Scan for the cell matching the given text and deliver its (x, y) coordinate at center. 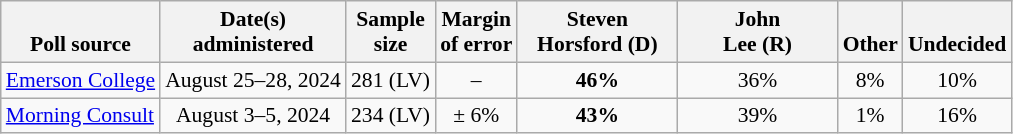
August 3–5, 2024 (253, 116)
StevenHorsford (D) (597, 32)
43% (597, 116)
Other (870, 32)
August 25–28, 2024 (253, 80)
Marginof error (476, 32)
39% (757, 116)
Emerson College (80, 80)
234 (LV) (390, 116)
8% (870, 80)
1% (870, 116)
16% (957, 116)
JohnLee (R) (757, 32)
10% (957, 80)
Poll source (80, 32)
Samplesize (390, 32)
36% (757, 80)
Undecided (957, 32)
Date(s)administered (253, 32)
281 (LV) (390, 80)
– (476, 80)
46% (597, 80)
Morning Consult (80, 116)
± 6% (476, 116)
